Return [X, Y] of the center of cell containing provided text 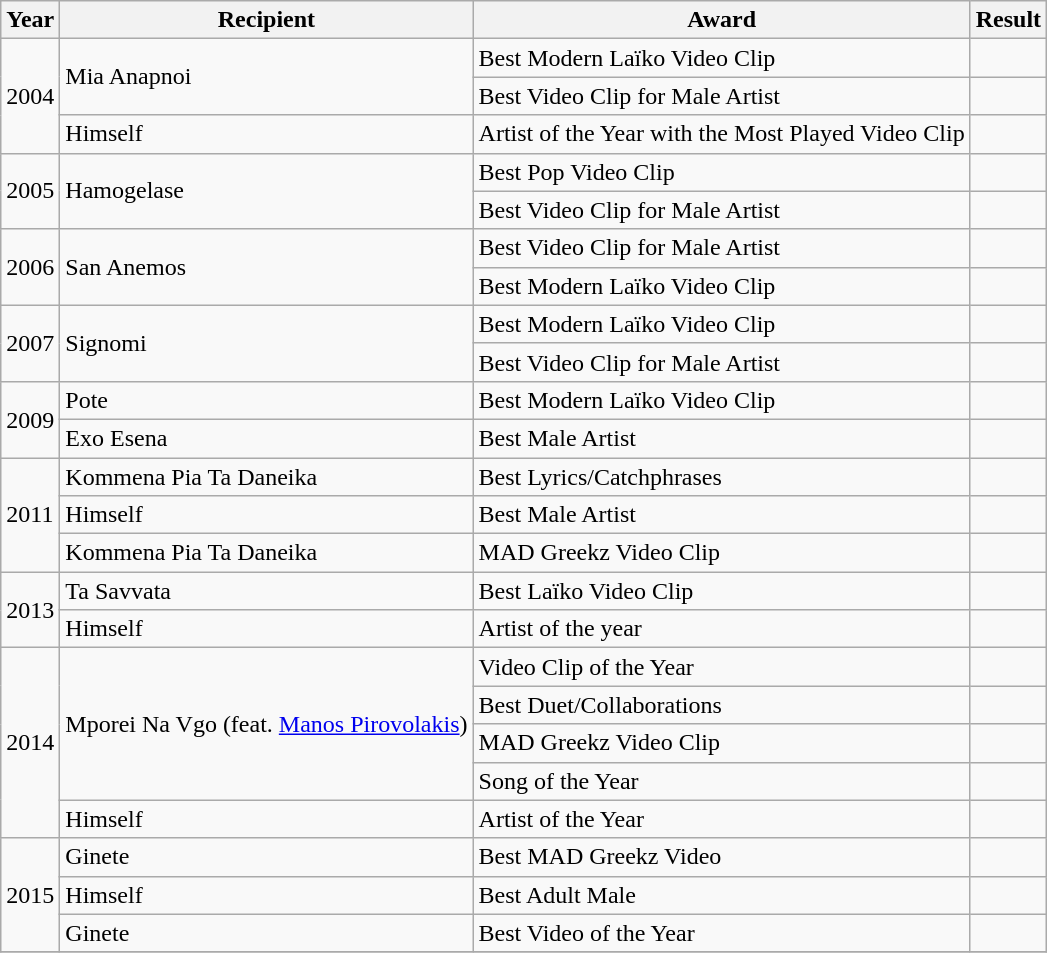
Mporei Na Vgo (feat. Manos Pirovolakis) [266, 724]
Year [30, 20]
Hamogelase [266, 191]
San Anemos [266, 267]
2006 [30, 267]
Award [722, 20]
Exo Esena [266, 438]
Best Lyrics/Catchphrases [722, 477]
2013 [30, 610]
Best Pop Video Clip [722, 172]
2005 [30, 191]
Video Clip of the Year [722, 667]
Best Duet/Collaborations [722, 705]
Artist of the Year with the Most Played Video Clip [722, 134]
Signomi [266, 343]
Mia Anapnoi [266, 77]
Ta Savvata [266, 591]
Artist of the Year [722, 819]
2015 [30, 895]
Best MAD Greekz Video [722, 857]
Song of the Year [722, 781]
Best Adult Male [722, 895]
2007 [30, 343]
Pote [266, 400]
2009 [30, 419]
Result [1008, 20]
Recipient [266, 20]
2014 [30, 743]
2011 [30, 515]
Best Laïko Video Clip [722, 591]
2004 [30, 96]
Artist of the year [722, 629]
Best Video of the Year [722, 933]
